Find where the given text appears and provide that cell's center as [X, Y] coordinate. 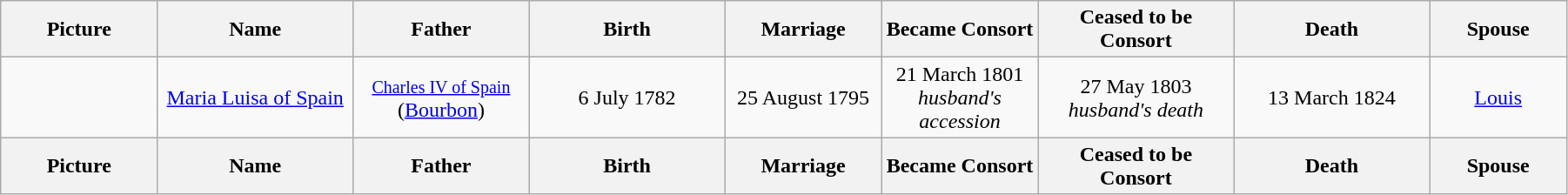
Charles IV of Spain(Bourbon) [441, 97]
21 March 1801husband's accession [960, 97]
25 August 1795 [803, 97]
Maria Luisa of Spain [256, 97]
27 May 1803husband's death [1136, 97]
13 March 1824 [1331, 97]
6 July 1782 [627, 97]
Louis [1498, 97]
